Return the [X, Y] coordinate for the center point of the cell that contains the specified text.  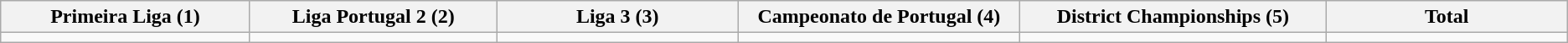
Liga 3 (3) [617, 17]
District Championships (5) [1173, 17]
Primeira Liga (1) [126, 17]
Total [1447, 17]
Liga Portugal 2 (2) [374, 17]
Campeonato de Portugal (4) [879, 17]
